Capture the cell that displays the provided text and extract its (X, Y) central coordinate. 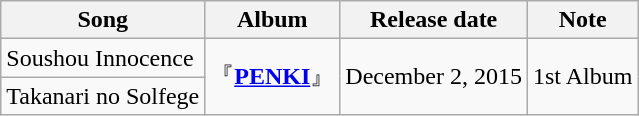
Song (103, 20)
『PENKI』 (272, 77)
Note (582, 20)
1st Album (582, 77)
Takanari no Solfege (103, 96)
Album (272, 20)
Soushou Innocence (103, 58)
December 2, 2015 (434, 77)
Release date (434, 20)
